Pinpoint the cell where the given text exists, returning its (x, y) midpoint coordinate. 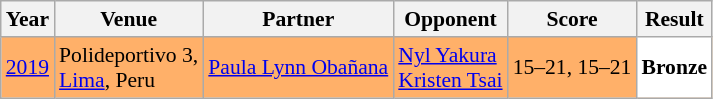
Opponent (450, 19)
Nyl Yakura Kristen Tsai (450, 68)
Polideportivo 3,Lima, Peru (128, 68)
Year (28, 19)
Venue (128, 19)
15–21, 15–21 (572, 68)
2019 (28, 68)
Result (674, 19)
Score (572, 19)
Paula Lynn Obañana (298, 68)
Bronze (674, 68)
Partner (298, 19)
